For the text-containing cell, return its midpoint in [x, y] coordinate format. 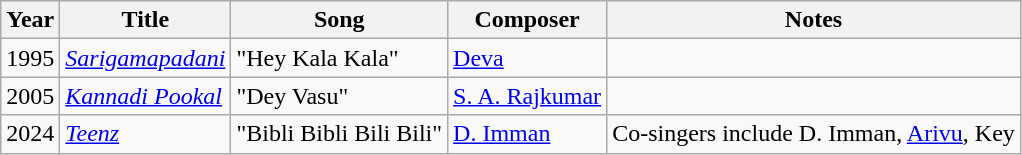
Title [146, 20]
Teenz [146, 134]
2005 [30, 96]
Co-singers include D. Imman, Arivu, Key [814, 134]
"Hey Kala Kala" [340, 58]
"Dey Vasu" [340, 96]
D. Imman [528, 134]
Composer [528, 20]
Deva [528, 58]
1995 [30, 58]
Year [30, 20]
Song [340, 20]
Kannadi Pookal [146, 96]
"Bibli Bibli Bili Bili" [340, 134]
Notes [814, 20]
2024 [30, 134]
Sarigamapadani [146, 58]
S. A. Rajkumar [528, 96]
